For the text-containing cell, return its midpoint in [x, y] coordinate format. 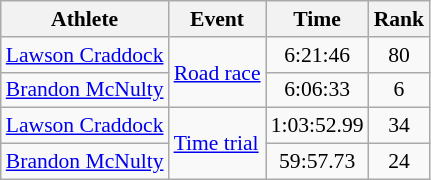
Time trial [218, 144]
1:03:52.99 [318, 126]
6:06:33 [318, 90]
Road race [218, 72]
59:57.73 [318, 162]
80 [400, 55]
Athlete [85, 19]
Time [318, 19]
Rank [400, 19]
34 [400, 126]
Event [218, 19]
24 [400, 162]
6:21:46 [318, 55]
6 [400, 90]
